Detect which cell encompasses the target text, then output its [x, y] center coordinate. 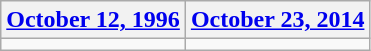
October 23, 2014 [278, 20]
October 12, 1996 [94, 20]
